Determine the (x, y) coordinate at the center of the cell enclosing the given text.  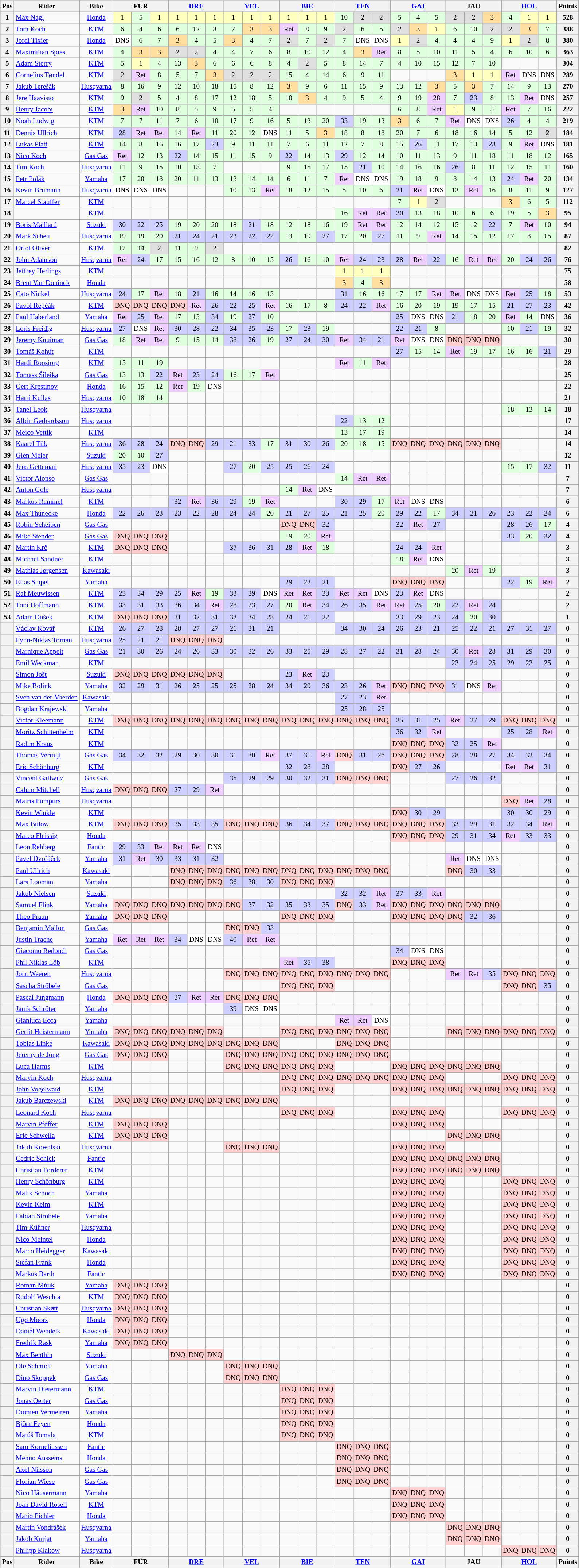
Phil Niklas Löb (47, 963)
184 (568, 133)
112 (568, 202)
Nico Häusermann (47, 1493)
Max Benthin (47, 1355)
Moritz Schittenhelm (47, 732)
52 (7, 605)
Marvin Dietermann (47, 1389)
Sven van der Mierden (47, 698)
Sam Korneliussen (47, 1447)
Mark Scheu (47, 236)
Cedric Schick (47, 1159)
Elias Stapel (47, 583)
Philipp Klakow (47, 1551)
Joan David Rosell (47, 1505)
Emil Weckman (47, 663)
Janik Schröter (47, 1009)
Radim Kraus (47, 744)
Ole Schmidt (47, 1366)
Roman Mňuk (47, 1286)
Jere Haavisto (47, 98)
Stefan Frank (47, 1262)
Adam Sterry (47, 64)
Leon Rehberg (47, 847)
Petr Polák (47, 179)
Marco Heidegger (47, 1251)
Oriol Oliver (47, 248)
Leonard Koch (47, 1113)
Marcel Stauffer (47, 202)
Marco Fleissig (47, 836)
Tom Koch (47, 29)
Tobias Linke (47, 1043)
Matúš Tomala (47, 1435)
Albin Gerhardsson (47, 421)
Tim Koch (47, 168)
Adam Dušek (47, 617)
Paul Ullrich (47, 871)
Benjamin Mallon (47, 928)
Max Nagl (47, 17)
48 (7, 559)
Jakub Barczewski (47, 1101)
134 (568, 179)
47 (7, 548)
Kaarel Tilk (47, 444)
Menno Aussems (47, 1458)
127 (568, 191)
Mathias Jørgensen (47, 571)
Jeffrey Herlings (47, 271)
46 (7, 536)
Jens Getteman (47, 467)
Mairis Pumpurs (47, 801)
Jakub Terešák (47, 87)
94 (568, 225)
50 (7, 583)
Meico Vettik (47, 432)
Michael Sandner (47, 559)
Toni Hoffmann (47, 605)
Kevin Winkle (47, 813)
Maximilian Spies (47, 52)
Martin Vondrášek (47, 1528)
Fredrik Rask (47, 1343)
Jakob Nielsen (47, 894)
Nico Koch (47, 156)
222 (568, 110)
165 (568, 156)
Harri Kullas (47, 398)
Henry Schönburg (47, 1182)
58 (568, 283)
Jorn Weeren (47, 974)
Mike Stender (47, 536)
Paul Haberland (47, 317)
Pavel Dvořáček (47, 859)
Jeremy Knuiman (47, 340)
Theo Praun (47, 917)
87 (568, 236)
Björn Feyen (47, 1424)
Christian Skøtt (47, 1309)
Pavol Repčák (47, 306)
43 (7, 502)
Tanel Leok (47, 409)
Kevin Keim (47, 1205)
Marvin Koch (47, 1078)
Mario Pichler (47, 1516)
John Adamson (47, 260)
Max Thunecke (47, 513)
388 (568, 29)
41 (7, 479)
Lars Looman (47, 882)
Luca Harms (47, 1066)
219 (568, 121)
Eric Schwella (47, 1136)
Jordi Tixier (47, 40)
Victor Kleemann (47, 721)
Markus Rammel (47, 502)
Giacomo Redondi (47, 951)
Samuel Flink (47, 905)
Christian Forderer (47, 1170)
Gianluca Ecca (47, 1020)
Pascal Jungmann (47, 997)
45 (7, 525)
82 (568, 248)
Jakub Kowalski (47, 1147)
Gert Krestinov (47, 387)
95 (568, 213)
49 (7, 571)
Jonas Oerter (47, 1401)
257 (568, 98)
Cato Nickel (47, 294)
Sascha Ströbele (47, 986)
304 (568, 64)
Domien Vermeiren (47, 1412)
289 (568, 75)
Calum Mitchell (47, 790)
Tim Kühner (47, 1228)
160 (568, 168)
Anton Gole (47, 490)
Malik Schoch (47, 1193)
181 (568, 144)
Mike Bolink (47, 686)
270 (568, 87)
Nico Meintel (47, 1239)
Cornelius Tøndel (47, 75)
Jeremy de Jong (47, 1055)
Šimon Jošt (47, 675)
Ugo Moors (47, 1320)
Thomas Vermijl (47, 755)
363 (568, 52)
Justin Trache (47, 940)
Boris Maillard (47, 225)
John Vogelwaid (47, 1090)
Noah Ludwig (47, 121)
Bogdan Krajewski (47, 709)
Daniël Wendels (47, 1332)
Marnique Appelt (47, 651)
Lukas Platt (47, 144)
Dennis Ullrich (47, 133)
Fynn-Niklas Tornau (47, 640)
Florian Wiese (47, 1482)
Loris Freidig (47, 329)
380 (568, 40)
Raf Meuwissen (47, 594)
Kevin Brumann (47, 191)
Hardi Roosiorg (47, 363)
51 (7, 594)
Marvin Pfeffer (47, 1124)
Tomáš Kohút (47, 352)
Markus Barth (47, 1274)
Rudolf Weschta (47, 1297)
Martin Krč (47, 548)
75 (568, 271)
Brent Van Doninck (47, 283)
Václav Kovář (47, 628)
Henry Jacobi (47, 110)
Jakob Kurjat (47, 1539)
Glen Meier (47, 456)
44 (7, 513)
Dino Skoppek (47, 1378)
Fabian Ströbele (47, 1216)
Axel Nilsson (47, 1470)
Eric Schönburg (47, 767)
Victor Alonso (47, 479)
Max Bülow (47, 824)
Tomass Šileika (47, 375)
528 (568, 17)
Gerrit Heistermann (47, 1032)
Vincent Gallwitz (47, 778)
Robin Scheiben (47, 525)
76 (568, 260)
